From the cell containing the given text, extract its center point as (x, y) coordinate. 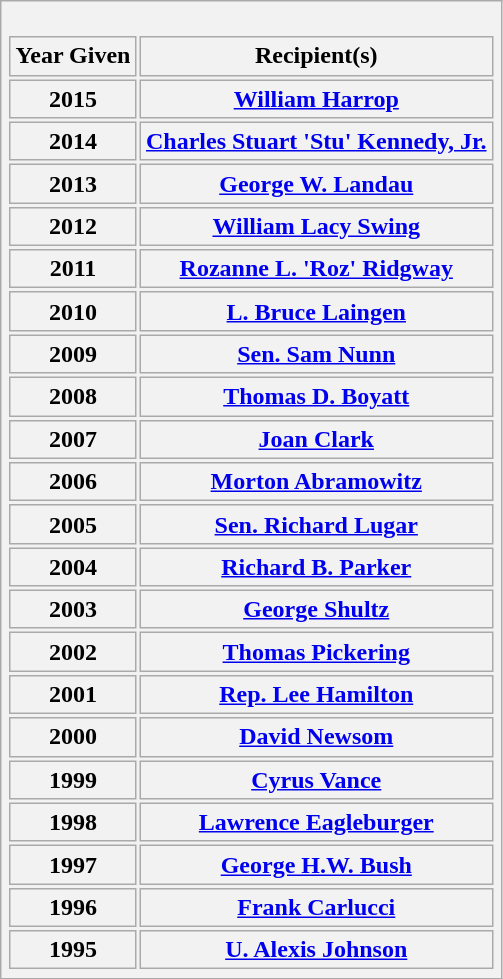
1996 (72, 908)
Thomas D. Boyatt (316, 397)
Rozanne L. 'Roz' Ridgway (316, 269)
Cyrus Vance (316, 780)
2004 (72, 567)
2003 (72, 610)
Rep. Lee Hamilton (316, 695)
2009 (72, 354)
Richard B. Parker (316, 567)
1998 (72, 822)
2006 (72, 482)
Thomas Pickering (316, 652)
1997 (72, 865)
William Lacy Swing (316, 227)
Lawrence Eagleburger (316, 822)
William Harrop (316, 99)
U. Alexis Johnson (316, 950)
2005 (72, 524)
L. Bruce Laingen (316, 312)
2010 (72, 312)
2011 (72, 269)
2008 (72, 397)
Charles Stuart 'Stu' Kennedy, Jr. (316, 141)
2001 (72, 695)
1999 (72, 780)
2007 (72, 439)
Morton Abramowitz (316, 482)
2002 (72, 652)
2000 (72, 737)
Recipient(s) (316, 56)
1995 (72, 950)
2012 (72, 227)
Sen. Sam Nunn (316, 354)
Year Given (72, 56)
George H.W. Bush (316, 865)
Joan Clark (316, 439)
David Newsom (316, 737)
2014 (72, 141)
Sen. Richard Lugar (316, 524)
George Shultz (316, 610)
2013 (72, 184)
George W. Landau (316, 184)
Frank Carlucci (316, 908)
2015 (72, 99)
